Provide the (X, Y) coordinate of the cell's center where the given text is located.  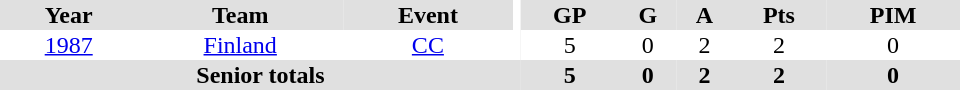
Pts (779, 15)
Team (240, 15)
G (648, 15)
Event (428, 15)
CC (428, 45)
PIM (893, 15)
Year (68, 15)
A (704, 15)
Senior totals (260, 75)
1987 (68, 45)
Finland (240, 45)
GP (570, 15)
